Search for the cell housing the specified text and yield its [x, y] center coordinate. 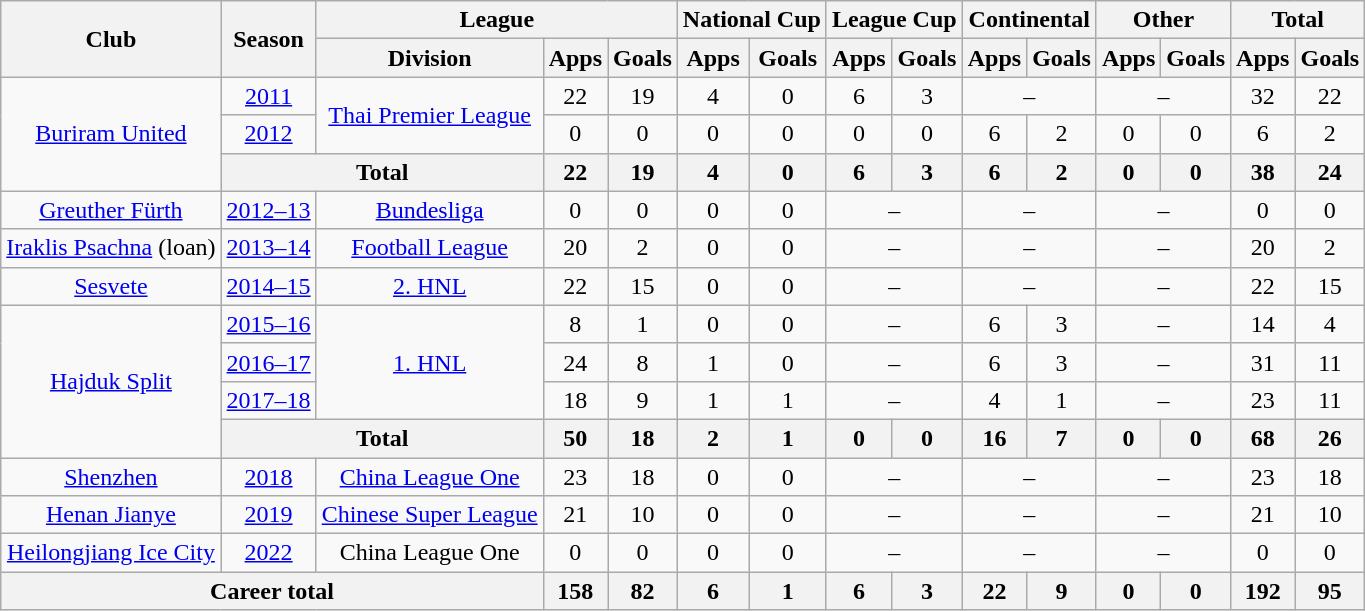
Division [430, 58]
50 [575, 438]
95 [1330, 591]
2016–17 [268, 362]
2019 [268, 515]
26 [1330, 438]
2011 [268, 96]
14 [1263, 324]
38 [1263, 172]
16 [994, 438]
Iraklis Psachna (loan) [111, 248]
68 [1263, 438]
Heilongjiang Ice City [111, 553]
Career total [272, 591]
2012 [268, 134]
Continental [1029, 20]
Club [111, 39]
2012–13 [268, 210]
2015–16 [268, 324]
Football League [430, 248]
Sesvete [111, 286]
Henan Jianye [111, 515]
2022 [268, 553]
2018 [268, 477]
31 [1263, 362]
2013–14 [268, 248]
2014–15 [268, 286]
Other [1163, 20]
Shenzhen [111, 477]
League Cup [894, 20]
Buriram United [111, 134]
7 [1062, 438]
League [496, 20]
2. HNL [430, 286]
Greuther Fürth [111, 210]
1. HNL [430, 362]
Chinese Super League [430, 515]
Season [268, 39]
Hajduk Split [111, 381]
2017–18 [268, 400]
158 [575, 591]
National Cup [752, 20]
82 [643, 591]
Thai Premier League [430, 115]
32 [1263, 96]
Bundesliga [430, 210]
192 [1263, 591]
